Locate the cell with the specified text and output its [X, Y] center coordinate. 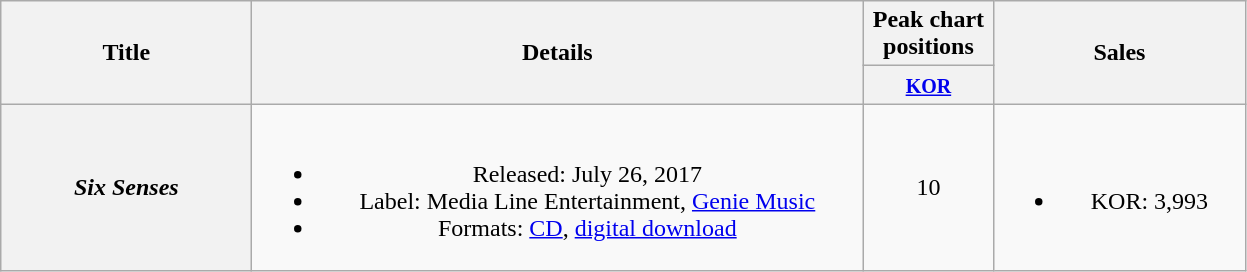
Peak chart positions [928, 34]
Released: July 26, 2017Label: Media Line Entertainment, Genie MusicFormats: CD, digital download [558, 188]
10 [928, 188]
KOR: 3,993 [1120, 188]
Details [558, 52]
Sales [1120, 52]
KOR [928, 85]
Title [126, 52]
Six Senses [126, 188]
